Return the (x, y) coordinate for the center point of the cell that contains the specified text.  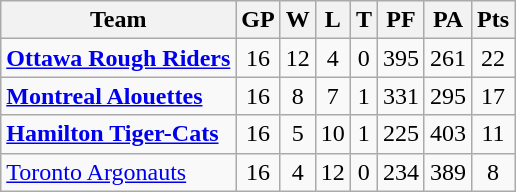
225 (400, 134)
Team (118, 20)
17 (494, 96)
Hamilton Tiger-Cats (118, 134)
403 (448, 134)
261 (448, 58)
5 (298, 134)
395 (400, 58)
Ottawa Rough Riders (118, 58)
7 (332, 96)
295 (448, 96)
11 (494, 134)
331 (400, 96)
10 (332, 134)
T (364, 20)
PA (448, 20)
W (298, 20)
389 (448, 172)
GP (258, 20)
Montreal Alouettes (118, 96)
PF (400, 20)
Toronto Argonauts (118, 172)
L (332, 20)
22 (494, 58)
234 (400, 172)
Pts (494, 20)
